For the text-containing cell, return its midpoint in (X, Y) coordinate format. 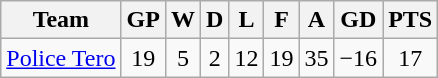
35 (316, 58)
GP (143, 20)
2 (214, 58)
17 (410, 58)
−16 (358, 58)
5 (182, 58)
F (282, 20)
Team (61, 20)
12 (246, 58)
D (214, 20)
Police Tero (61, 58)
GD (358, 20)
L (246, 20)
PTS (410, 20)
A (316, 20)
W (182, 20)
